Find where the given text appears and provide that cell's center as [X, Y] coordinate. 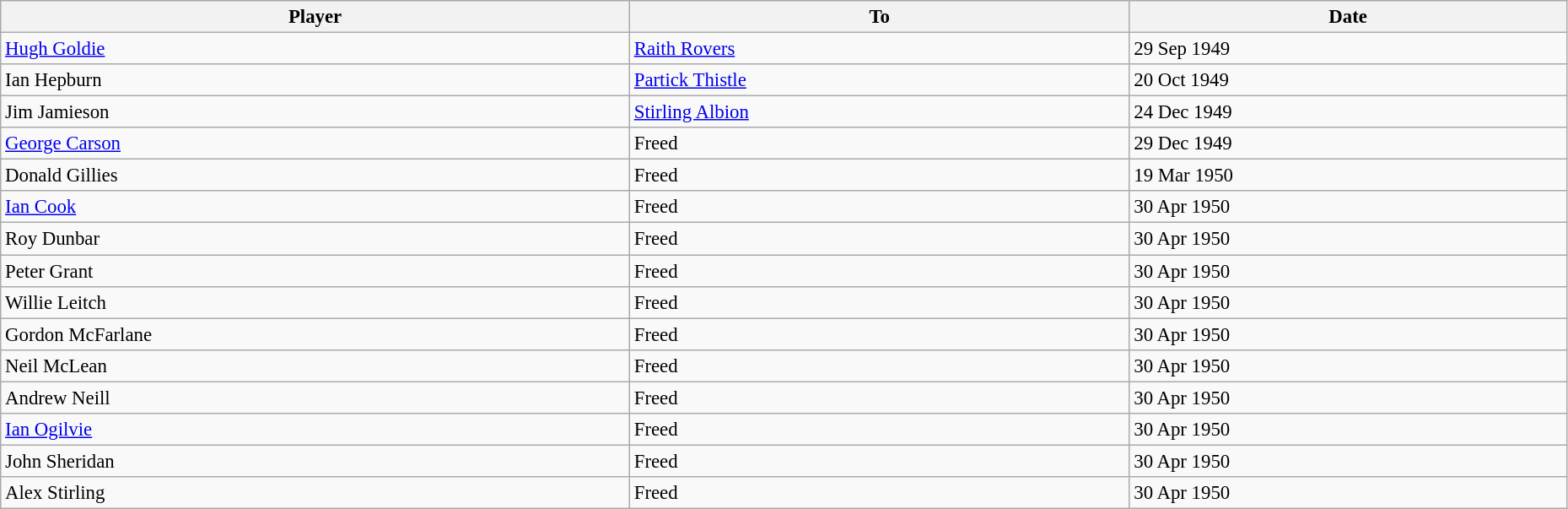
24 Dec 1949 [1348, 112]
Ian Cook [315, 207]
Peter Grant [315, 271]
Date [1348, 17]
Stirling Albion [879, 112]
Donald Gillies [315, 176]
Ian Ogilvie [315, 430]
29 Dec 1949 [1348, 143]
George Carson [315, 143]
To [879, 17]
29 Sep 1949 [1348, 49]
Hugh Goldie [315, 49]
Andrew Neill [315, 398]
Roy Dunbar [315, 239]
Gordon McFarlane [315, 334]
John Sheridan [315, 461]
Neil McLean [315, 366]
Ian Hepburn [315, 80]
Willie Leitch [315, 302]
Partick Thistle [879, 80]
20 Oct 1949 [1348, 80]
Alex Stirling [315, 493]
Raith Rovers [879, 49]
19 Mar 1950 [1348, 176]
Player [315, 17]
Jim Jamieson [315, 112]
